Provide the [X, Y] coordinate of the cell's center where the given text is located.  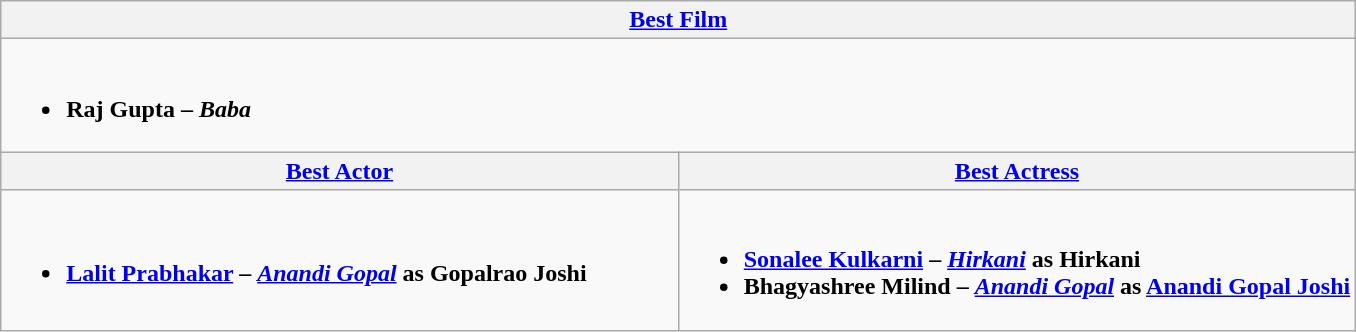
Best Actress [1016, 171]
Sonalee Kulkarni – Hirkani as HirkaniBhagyashree Milind – Anandi Gopal as Anandi Gopal Joshi [1016, 260]
Raj Gupta – Baba [678, 96]
Lalit Prabhakar – Anandi Gopal as Gopalrao Joshi [340, 260]
Best Film [678, 20]
Best Actor [340, 171]
